Scan for the cell matching the given text and deliver its (X, Y) coordinate at center. 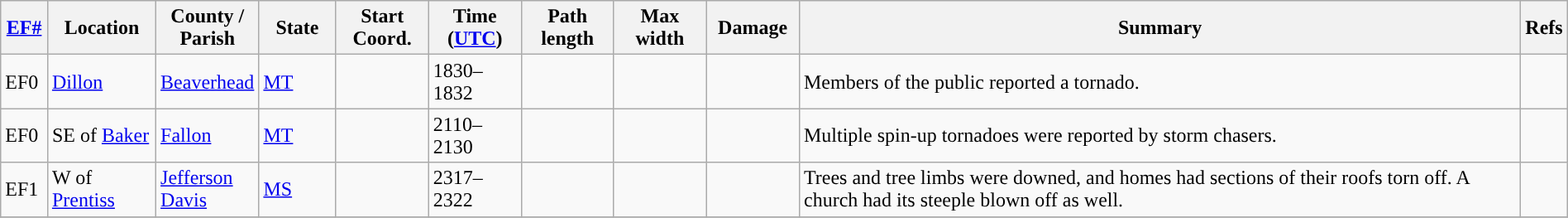
W of Prentiss (101, 189)
Summary (1159, 28)
Refs (1545, 28)
Multiple spin-up tornadoes were reported by storm chasers. (1159, 136)
Path length (567, 28)
Fallon (208, 136)
County / Parish (208, 28)
Start Coord. (382, 28)
MS (298, 189)
Jefferson Davis (208, 189)
EF# (25, 28)
EF1 (25, 189)
2110–2130 (475, 136)
Beaverhead (208, 81)
Dillon (101, 81)
SE of Baker (101, 136)
State (298, 28)
1830–1832 (475, 81)
Trees and tree limbs were downed, and homes had sections of their roofs torn off. A church had its steeple blown off as well. (1159, 189)
2317–2322 (475, 189)
Members of the public reported a tornado. (1159, 81)
Max width (660, 28)
Location (101, 28)
Time (UTC) (475, 28)
Damage (753, 28)
